Determine the [X, Y] coordinate at the center of the cell enclosing the given text.  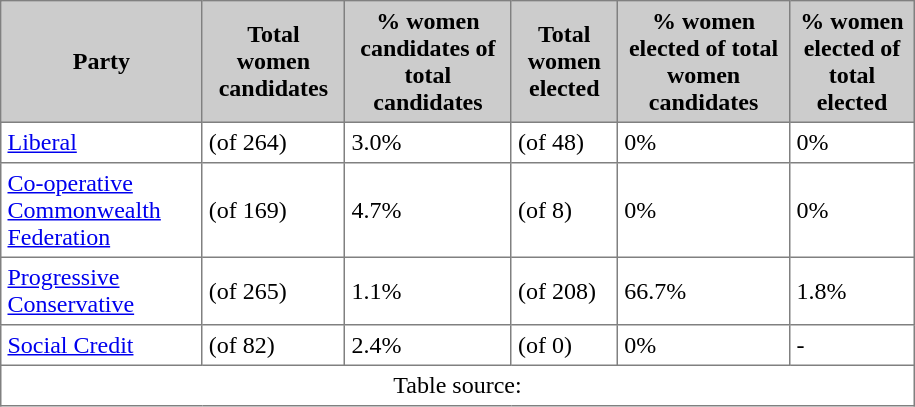
% women elected of total elected [852, 62]
Total women elected [564, 62]
Party [102, 62]
(of 208) [564, 291]
(of 8) [564, 210]
Liberal [102, 142]
1.8% [852, 291]
Social Credit [102, 345]
Co-operative Commonwealth Federation [102, 210]
(of 82) [274, 345]
66.7% [703, 291]
4.7% [428, 210]
Progressive Conservative [102, 291]
2.4% [428, 345]
Table source: [458, 385]
3.0% [428, 142]
% women candidates of total candidates [428, 62]
(of 48) [564, 142]
(of 0) [564, 345]
1.1% [428, 291]
(of 169) [274, 210]
(of 264) [274, 142]
- [852, 345]
(of 265) [274, 291]
% women elected of total women candidates [703, 62]
Total women candidates [274, 62]
